Capture the cell that displays the provided text and extract its (X, Y) central coordinate. 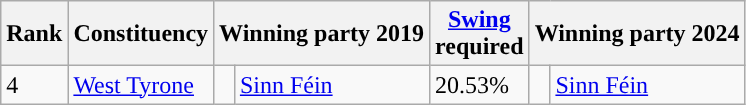
4 (34, 85)
Winning party 2024 (637, 34)
Winning party 2019 (322, 34)
Constituency (141, 34)
Swingrequired (480, 34)
West Tyrone (141, 85)
20.53% (480, 85)
Rank (34, 34)
